Scan for the cell matching the given text and deliver its [X, Y] coordinate at center. 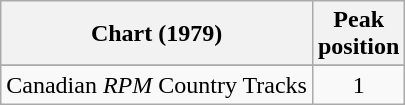
1 [358, 85]
Chart (1979) [157, 34]
Canadian RPM Country Tracks [157, 85]
Peakposition [358, 34]
